From the cell containing the given text, extract its center point as [x, y] coordinate. 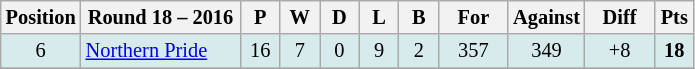
Round 18 – 2016 [161, 17]
W [300, 17]
349 [546, 51]
6 [41, 51]
L [379, 17]
2 [419, 51]
7 [300, 51]
357 [474, 51]
For [474, 17]
Position [41, 17]
9 [379, 51]
Against [546, 17]
+8 [620, 51]
18 [674, 51]
16 [260, 51]
Northern Pride [161, 51]
P [260, 17]
Diff [620, 17]
B [419, 17]
0 [340, 51]
Pts [674, 17]
D [340, 17]
